Return [X, Y] of the center of cell containing provided text 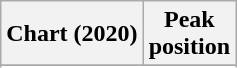
Peakposition [189, 34]
Chart (2020) [72, 34]
